Detect which cell encompasses the target text, then output its (x, y) center coordinate. 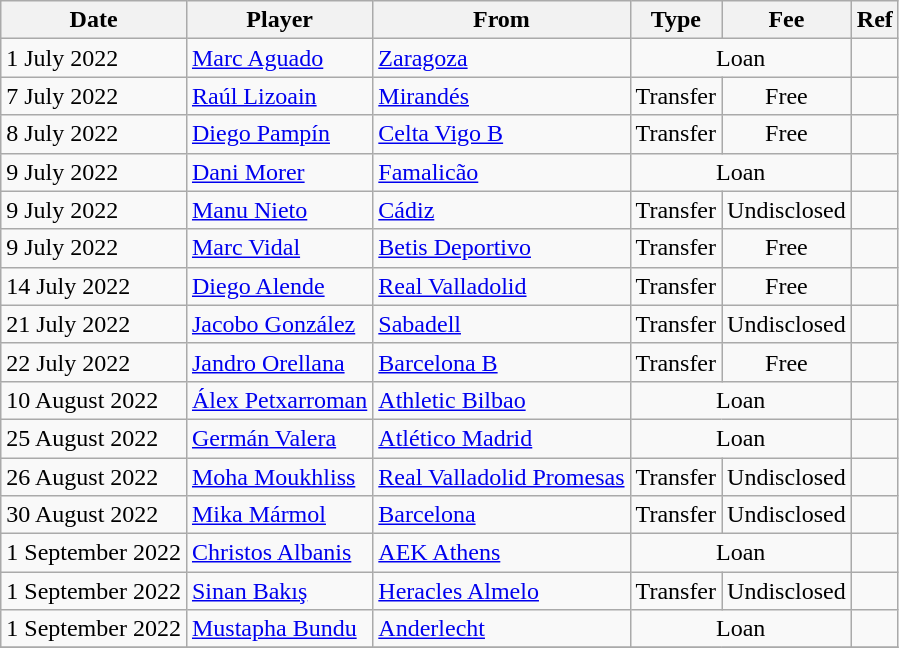
10 August 2022 (94, 400)
Manu Nieto (279, 210)
Betis Deportivo (502, 248)
Type (676, 20)
Marc Vidal (279, 248)
Barcelona (502, 515)
Player (279, 20)
Jacobo González (279, 324)
Mustapha Bundu (279, 629)
1 July 2022 (94, 58)
Barcelona B (502, 362)
Anderlecht (502, 629)
Ref (874, 20)
Cádiz (502, 210)
Atlético Madrid (502, 438)
Famalicão (502, 172)
Zaragoza (502, 58)
Sabadell (502, 324)
Date (94, 20)
Fee (787, 20)
Álex Petxarroman (279, 400)
30 August 2022 (94, 515)
14 July 2022 (94, 286)
Dani Morer (279, 172)
Marc Aguado (279, 58)
Moha Moukhliss (279, 477)
Mika Mármol (279, 515)
8 July 2022 (94, 134)
From (502, 20)
21 July 2022 (94, 324)
7 July 2022 (94, 96)
Mirandés (502, 96)
Real Valladolid (502, 286)
AEK Athens (502, 553)
26 August 2022 (94, 477)
Diego Pampín (279, 134)
Sinan Bakış (279, 591)
Jandro Orellana (279, 362)
Diego Alende (279, 286)
Christos Albanis (279, 553)
Raúl Lizoain (279, 96)
Heracles Almelo (502, 591)
Germán Valera (279, 438)
Celta Vigo B (502, 134)
Real Valladolid Promesas (502, 477)
Athletic Bilbao (502, 400)
25 August 2022 (94, 438)
22 July 2022 (94, 362)
